Return (x, y) of the center of cell containing provided text 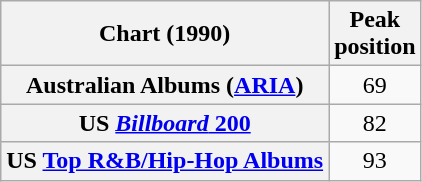
Peakposition (375, 34)
93 (375, 161)
Chart (1990) (165, 34)
69 (375, 85)
US Top R&B/Hip-Hop Albums (165, 161)
US Billboard 200 (165, 123)
Australian Albums (ARIA) (165, 85)
82 (375, 123)
